Output the [X, Y] coordinate of the center of the cell containing the given text.  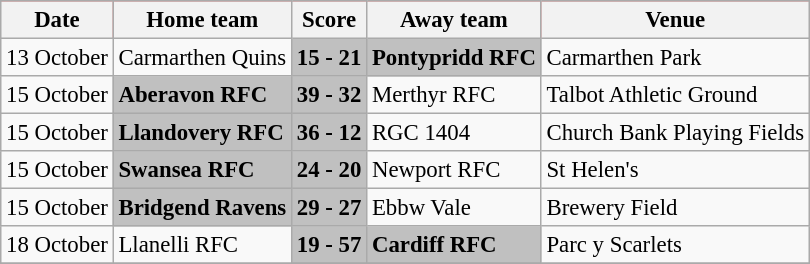
Carmarthen Park [675, 57]
Away team [454, 20]
Merthyr RFC [454, 95]
Aberavon RFC [202, 95]
19 - 57 [328, 245]
18 October [57, 245]
Llanelli RFC [202, 245]
Venue [675, 20]
13 October [57, 57]
Newport RFC [454, 170]
Ebbw Vale [454, 208]
Date [57, 20]
Llandovery RFC [202, 133]
Swansea RFC [202, 170]
Home team [202, 20]
Cardiff RFC [454, 245]
Brewery Field [675, 208]
Pontypridd RFC [454, 57]
Church Bank Playing Fields [675, 133]
Talbot Athletic Ground [675, 95]
Bridgend Ravens [202, 208]
Carmarthen Quins [202, 57]
15 - 21 [328, 57]
24 - 20 [328, 170]
RGC 1404 [454, 133]
Parc y Scarlets [675, 245]
36 - 12 [328, 133]
39 - 32 [328, 95]
29 - 27 [328, 208]
St Helen's [675, 170]
Score [328, 20]
